Provide the (X, Y) coordinate of the cell's center where the given text is located.  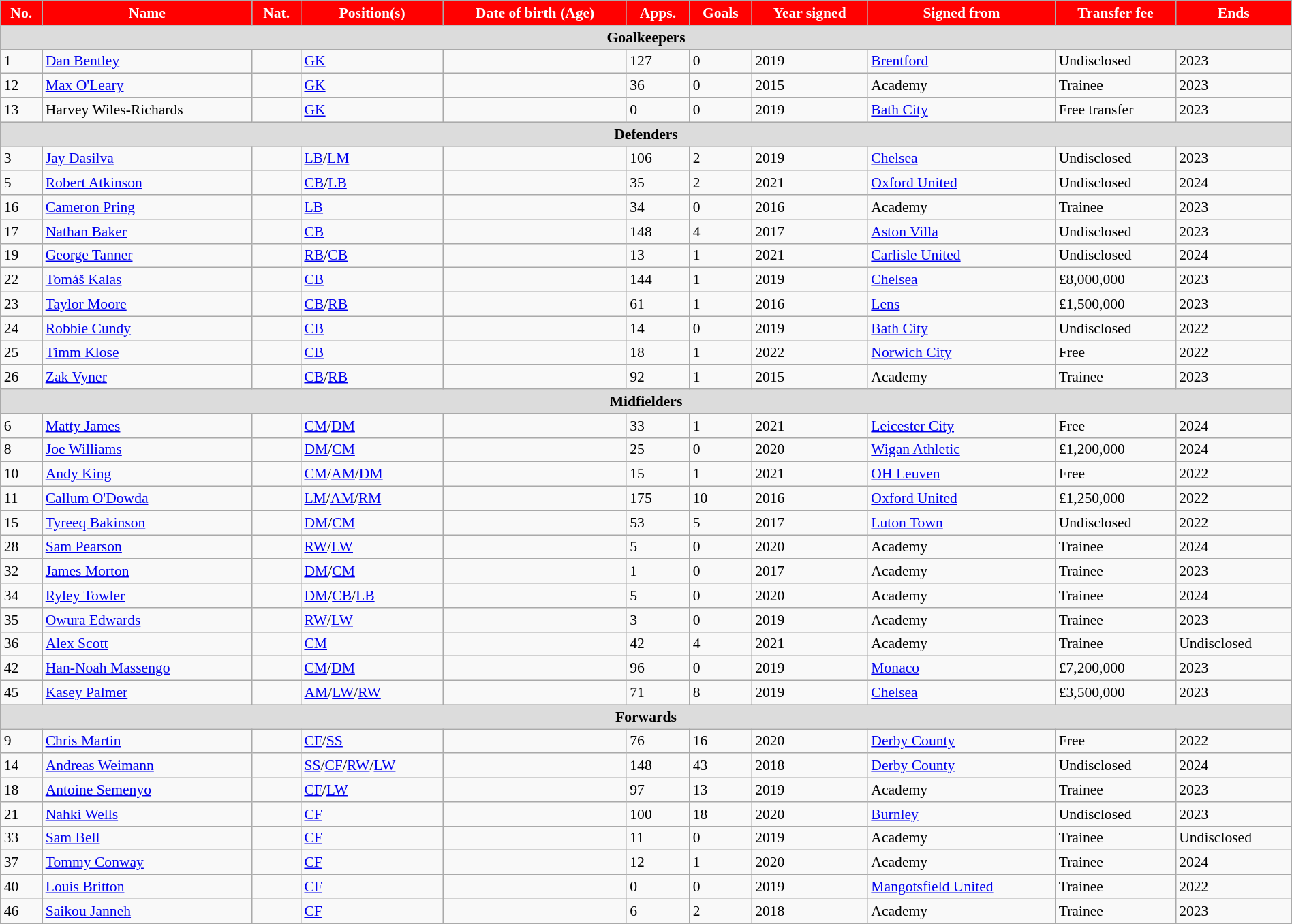
45 (22, 693)
Ryley Towler (147, 596)
Jay Dasilva (147, 159)
76 (658, 741)
19 (22, 256)
Han-Noah Massengo (147, 668)
Saikou Janneh (147, 911)
DM/CB/LB (372, 596)
Mangotsfield United (961, 887)
17 (22, 232)
Carlisle United (961, 256)
Forwards (646, 717)
Zak Vyner (147, 378)
24 (22, 328)
Tomáš Kalas (147, 280)
Alex Scott (147, 644)
Leicester City (961, 426)
61 (658, 305)
Joe Williams (147, 450)
Date of birth (Age) (535, 13)
Tommy Conway (147, 863)
22 (22, 280)
32 (22, 572)
OH Leuven (961, 474)
Andy King (147, 474)
Year signed (810, 13)
CB/LB (372, 183)
127 (658, 61)
144 (658, 280)
71 (658, 693)
No. (22, 13)
LB/LM (372, 159)
Dan Bentley (147, 61)
LB (372, 207)
SS/CF/RW/LW (372, 766)
Apps. (658, 13)
LM/AM/RM (372, 499)
Transfer fee (1116, 13)
23 (22, 305)
Position(s) (372, 13)
97 (658, 790)
Luton Town (961, 523)
Burnley (961, 814)
£3,500,000 (1116, 693)
Nat. (277, 13)
Midfielders (646, 401)
Aston Villa (961, 232)
21 (22, 814)
Andreas Weimann (147, 766)
CF/LW (372, 790)
£1,200,000 (1116, 450)
92 (658, 378)
Callum O'Dowda (147, 499)
175 (658, 499)
Sam Bell (147, 838)
37 (22, 863)
Nathan Baker (147, 232)
Taylor Moore (147, 305)
CF/SS (372, 741)
Chris Martin (147, 741)
100 (658, 814)
Ends (1233, 13)
26 (22, 378)
53 (658, 523)
Name (147, 13)
James Morton (147, 572)
Harvey Wiles-Richards (147, 110)
Goalkeepers (646, 37)
AM/LW/RW (372, 693)
Timm Klose (147, 353)
Matty James (147, 426)
43 (721, 766)
Antoine Semenyo (147, 790)
40 (22, 887)
£1,250,000 (1116, 499)
Cameron Pring (147, 207)
9 (22, 741)
Tyreeq Bakinson (147, 523)
Signed from (961, 13)
Max O'Leary (147, 86)
CM/AM/DM (372, 474)
Louis Britton (147, 887)
Goals (721, 13)
£7,200,000 (1116, 668)
106 (658, 159)
Robert Atkinson (147, 183)
Nahki Wells (147, 814)
£8,000,000 (1116, 280)
28 (22, 547)
George Tanner (147, 256)
Monaco (961, 668)
RB/CB (372, 256)
46 (22, 911)
Owura Edwards (147, 620)
96 (658, 668)
Wigan Athletic (961, 450)
Free transfer (1116, 110)
Kasey Palmer (147, 693)
Robbie Cundy (147, 328)
£1,500,000 (1116, 305)
Defenders (646, 134)
Sam Pearson (147, 547)
Lens (961, 305)
Norwich City (961, 353)
Brentford (961, 61)
CM (372, 644)
